Determine the (X, Y) coordinate at the center of the cell enclosing the given text.  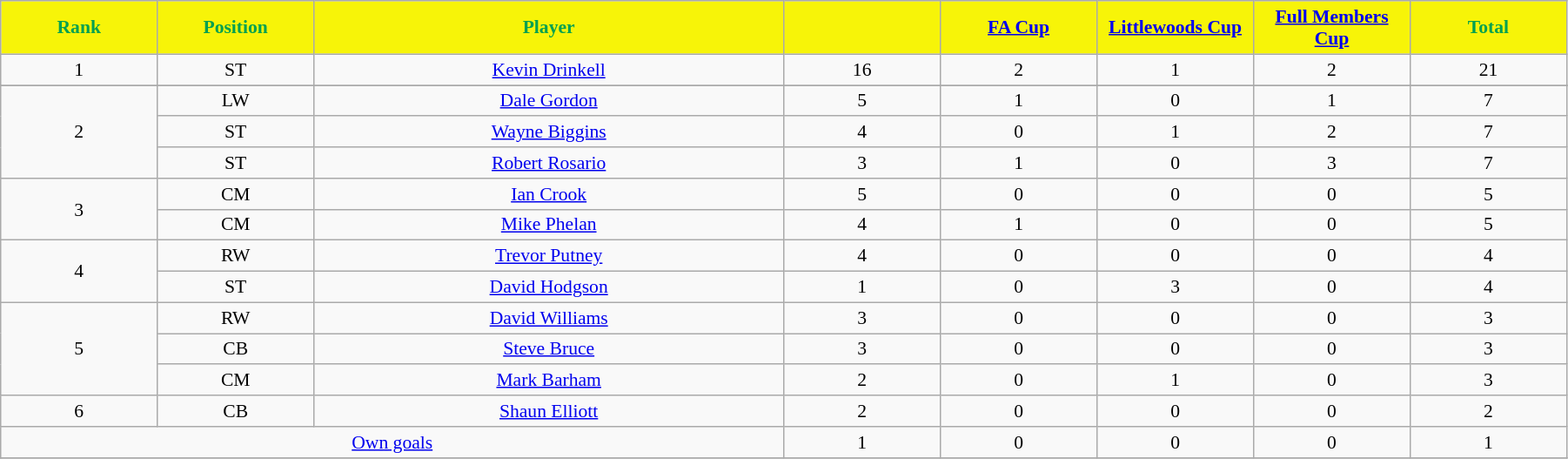
Wayne Biggins (549, 132)
Rank (79, 28)
Own goals (392, 442)
Mark Barham (549, 381)
Total (1488, 28)
LW (236, 101)
Littlewoods Cup (1176, 28)
Ian Crook (549, 194)
Player (549, 28)
Trevor Putney (549, 256)
Robert Rosario (549, 163)
David Hodgson (549, 287)
Shaun Elliott (549, 411)
David Williams (549, 318)
21 (1488, 70)
Dale Gordon (549, 101)
Kevin Drinkell (549, 70)
Mike Phelan (549, 225)
Position (236, 28)
6 (79, 411)
Full Members Cup (1332, 28)
Steve Bruce (549, 349)
16 (862, 70)
FA Cup (1019, 28)
